Identify which cell holds the provided text, then report its [X, Y] central coordinate. 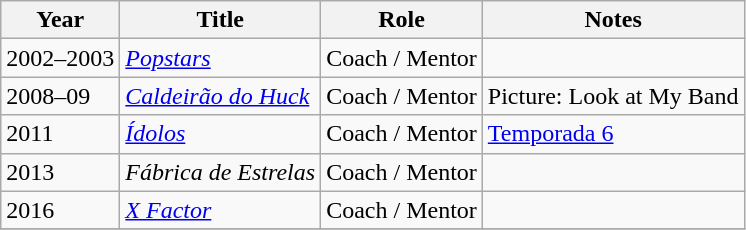
2013 [60, 172]
Ídolos [220, 134]
2002–2003 [60, 58]
Popstars [220, 58]
Notes [613, 20]
Fábrica de Estrelas [220, 172]
Caldeirão do Huck [220, 96]
X Factor [220, 210]
Title [220, 20]
Year [60, 20]
Temporada 6 [613, 134]
2016 [60, 210]
2008–09 [60, 96]
2011 [60, 134]
Role [402, 20]
Picture: Look at My Band [613, 96]
